Detect which cell encompasses the target text, then output its [x, y] center coordinate. 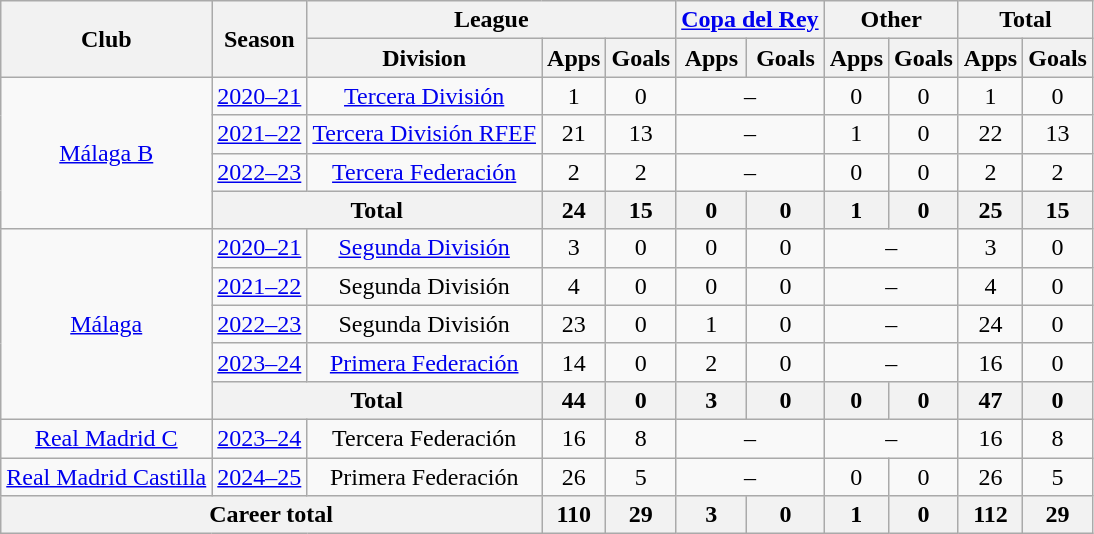
44 [574, 400]
Club [106, 39]
League [492, 20]
Real Madrid C [106, 438]
Copa del Rey [750, 20]
Tercera División RFEF [424, 134]
Málaga [106, 324]
25 [990, 210]
21 [574, 134]
23 [574, 324]
Division [424, 58]
14 [574, 362]
Career total [272, 515]
Season [260, 39]
Málaga B [106, 153]
Tercera División [424, 96]
110 [574, 515]
47 [990, 400]
22 [990, 134]
Other [891, 20]
Real Madrid Castilla [106, 477]
112 [990, 515]
2024–25 [260, 477]
